Search for the cell housing the specified text and yield its [X, Y] center coordinate. 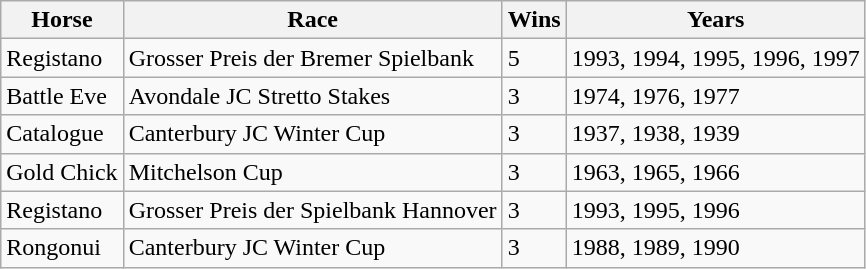
Catalogue [62, 134]
Wins [534, 20]
Avondale JC Stretto Stakes [312, 96]
Grosser Preis der Spielbank Hannover [312, 210]
1974, 1976, 1977 [716, 96]
1993, 1994, 1995, 1996, 1997 [716, 58]
Battle Eve [62, 96]
Horse [62, 20]
Years [716, 20]
Gold Chick [62, 172]
Grosser Preis der Bremer Spielbank [312, 58]
1963, 1965, 1966 [716, 172]
5 [534, 58]
Mitchelson Cup [312, 172]
Rongonui [62, 248]
1988, 1989, 1990 [716, 248]
Race [312, 20]
1993, 1995, 1996 [716, 210]
1937, 1938, 1939 [716, 134]
